Identify which cell holds the provided text, then report its (X, Y) central coordinate. 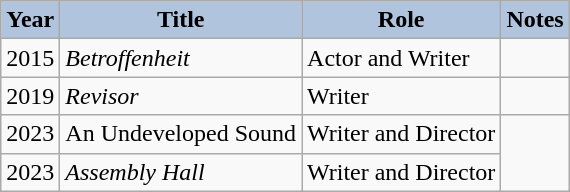
Revisor (181, 96)
Year (30, 20)
Title (181, 20)
Actor and Writer (402, 58)
2019 (30, 96)
An Undeveloped Sound (181, 134)
Role (402, 20)
2015 (30, 58)
Notes (535, 20)
Betroffenheit (181, 58)
Assembly Hall (181, 172)
Writer (402, 96)
